Return [x, y] of the center of cell containing provided text 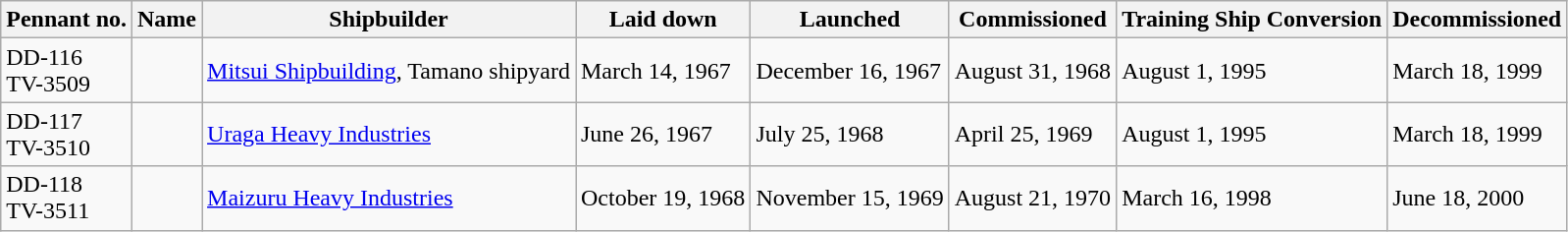
Commissioned [1032, 20]
Maizuru Heavy Industries [389, 199]
June 18, 2000 [1478, 199]
DD-117TV-3510 [67, 134]
Mitsui Shipbuilding, Tamano shipyard [389, 71]
August 31, 1968 [1032, 71]
Laid down [662, 20]
March 16, 1998 [1252, 199]
Launched [850, 20]
April 25, 1969 [1032, 134]
Shipbuilder [389, 20]
October 19, 1968 [662, 199]
Pennant no. [67, 20]
DD-118TV-3511 [67, 199]
July 25, 1968 [850, 134]
Training Ship Conversion [1252, 20]
December 16, 1967 [850, 71]
November 15, 1969 [850, 199]
March 14, 1967 [662, 71]
DD-116TV-3509 [67, 71]
June 26, 1967 [662, 134]
Decommissioned [1478, 20]
Name [167, 20]
Uraga Heavy Industries [389, 134]
August 21, 1970 [1032, 199]
